Find where the given text appears and provide that cell's center as [X, Y] coordinate. 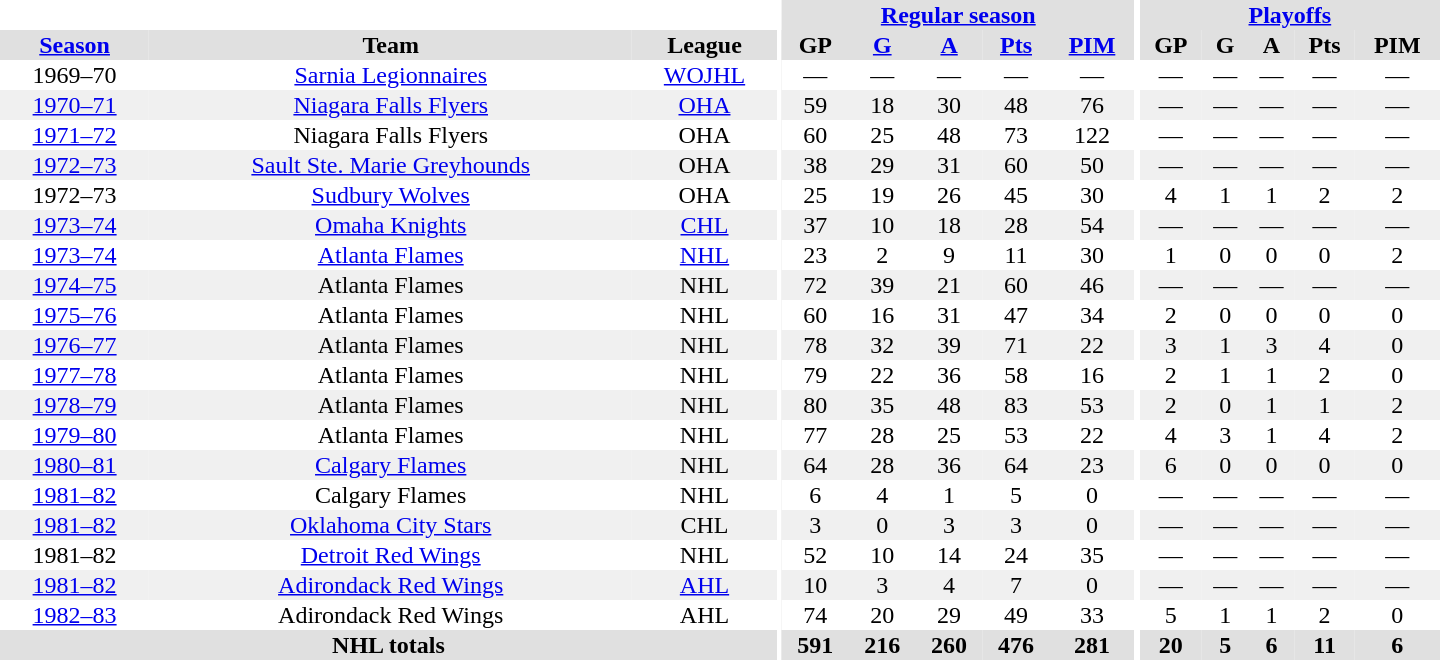
37 [816, 225]
71 [1016, 345]
9 [950, 255]
591 [816, 645]
281 [1092, 645]
1978–79 [74, 405]
Regular season [958, 15]
52 [816, 555]
1975–76 [74, 315]
80 [816, 405]
24 [1016, 555]
1976–77 [74, 345]
78 [816, 345]
1970–71 [74, 105]
Sault Ste. Marie Greyhounds [390, 165]
216 [882, 645]
47 [1016, 315]
54 [1092, 225]
38 [816, 165]
1974–75 [74, 285]
NHL totals [388, 645]
7 [1016, 585]
73 [1016, 135]
14 [950, 555]
19 [882, 195]
58 [1016, 375]
122 [1092, 135]
49 [1016, 615]
League [704, 45]
Season [74, 45]
1979–80 [74, 435]
1971–72 [74, 135]
33 [1092, 615]
34 [1092, 315]
1977–78 [74, 375]
83 [1016, 405]
1969–70 [74, 75]
Playoffs [1290, 15]
59 [816, 105]
72 [816, 285]
Oklahoma City Stars [390, 525]
Sarnia Legionnaires [390, 75]
76 [1092, 105]
79 [816, 375]
1982–83 [74, 615]
260 [950, 645]
WOJHL [704, 75]
45 [1016, 195]
Detroit Red Wings [390, 555]
1980–81 [74, 465]
Team [390, 45]
32 [882, 345]
Omaha Knights [390, 225]
46 [1092, 285]
Sudbury Wolves [390, 195]
77 [816, 435]
21 [950, 285]
74 [816, 615]
50 [1092, 165]
26 [950, 195]
476 [1016, 645]
